Return (X, Y) of the center of cell containing provided text 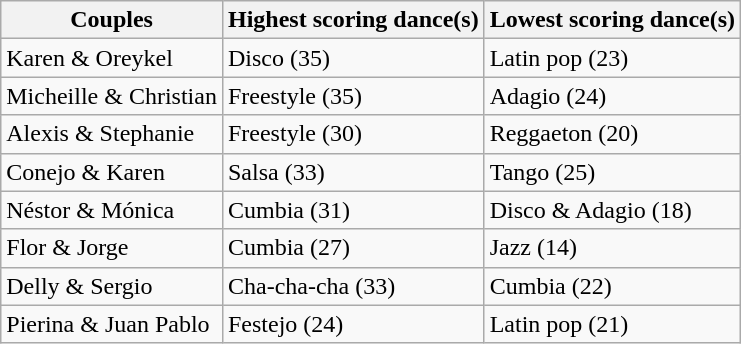
Latin pop (23) (612, 58)
Adagio (24) (612, 96)
Néstor & Mónica (112, 210)
Freestyle (35) (353, 96)
Festejo (24) (353, 324)
Cumbia (27) (353, 248)
Cha-cha-cha (33) (353, 286)
Salsa (33) (353, 172)
Cumbia (31) (353, 210)
Latin pop (21) (612, 324)
Tango (25) (612, 172)
Alexis & Stephanie (112, 134)
Micheille & Christian (112, 96)
Freestyle (30) (353, 134)
Lowest scoring dance(s) (612, 20)
Jazz (14) (612, 248)
Pierina & Juan Pablo (112, 324)
Reggaeton (20) (612, 134)
Flor & Jorge (112, 248)
Disco & Adagio (18) (612, 210)
Cumbia (22) (612, 286)
Highest scoring dance(s) (353, 20)
Karen & Oreykel (112, 58)
Couples (112, 20)
Delly & Sergio (112, 286)
Disco (35) (353, 58)
Conejo & Karen (112, 172)
